Determine the (X, Y) coordinate at the center of the cell enclosing the given text.  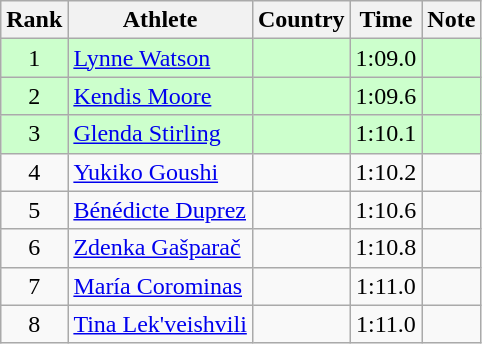
7 (34, 286)
Glenda Stirling (160, 134)
1:10.6 (386, 210)
4 (34, 172)
Lynne Watson (160, 58)
1:09.0 (386, 58)
2 (34, 96)
Tina Lek'veishvili (160, 324)
1:10.8 (386, 248)
Zdenka Gašparač (160, 248)
6 (34, 248)
Kendis Moore (160, 96)
1:09.6 (386, 96)
8 (34, 324)
1:10.2 (386, 172)
Yukiko Goushi (160, 172)
1 (34, 58)
3 (34, 134)
María Corominas (160, 286)
Rank (34, 20)
Athlete (160, 20)
Country (301, 20)
5 (34, 210)
Time (386, 20)
Bénédicte Duprez (160, 210)
Note (452, 20)
1:10.1 (386, 134)
